Identify which cell holds the provided text, then report its (X, Y) central coordinate. 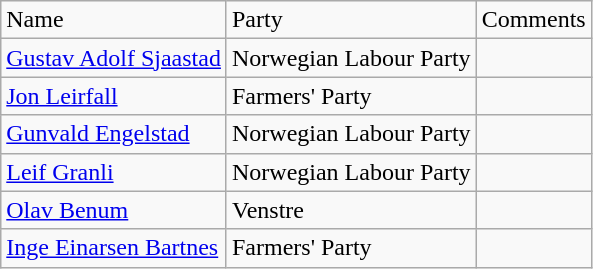
Gunvald Engelstad (114, 134)
Gustav Adolf Sjaastad (114, 58)
Jon Leirfall (114, 96)
Venstre (351, 210)
Leif Granli (114, 172)
Olav Benum (114, 210)
Inge Einarsen Bartnes (114, 248)
Comments (534, 20)
Name (114, 20)
Party (351, 20)
